Return the [X, Y] coordinate for the center point of the cell that contains the specified text.  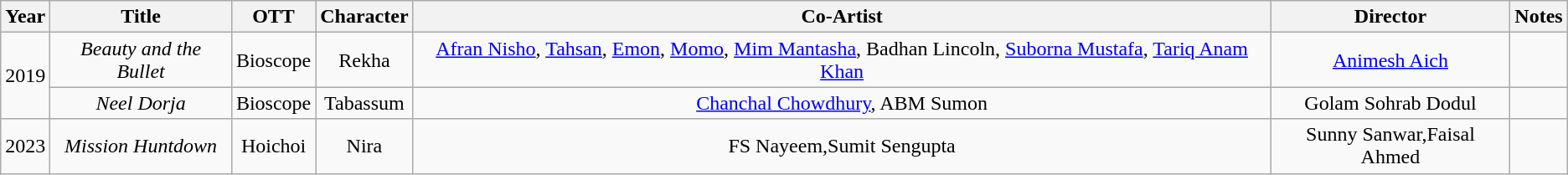
Afran Nisho, Tahsan, Emon, Momo, Mim Mantasha, Badhan Lincoln, Suborna Mustafa, Tariq Anam Khan [842, 60]
OTT [273, 17]
2023 [25, 146]
Golam Sohrab Dodul [1390, 103]
Nira [364, 146]
Tabassum [364, 103]
Animesh Aich [1390, 60]
Hoichoi [273, 146]
Sunny Sanwar,Faisal Ahmed [1390, 146]
Beauty and the Bullet [141, 60]
Director [1390, 17]
Rekha [364, 60]
2019 [25, 75]
Neel Dorja [141, 103]
Chanchal Chowdhury, ABM Sumon [842, 103]
Year [25, 17]
Title [141, 17]
Mission Huntdown [141, 146]
Notes [1539, 17]
Character [364, 17]
Co-Artist [842, 17]
FS Nayeem,Sumit Sengupta [842, 146]
